Identify which cell holds the provided text, then report its [x, y] central coordinate. 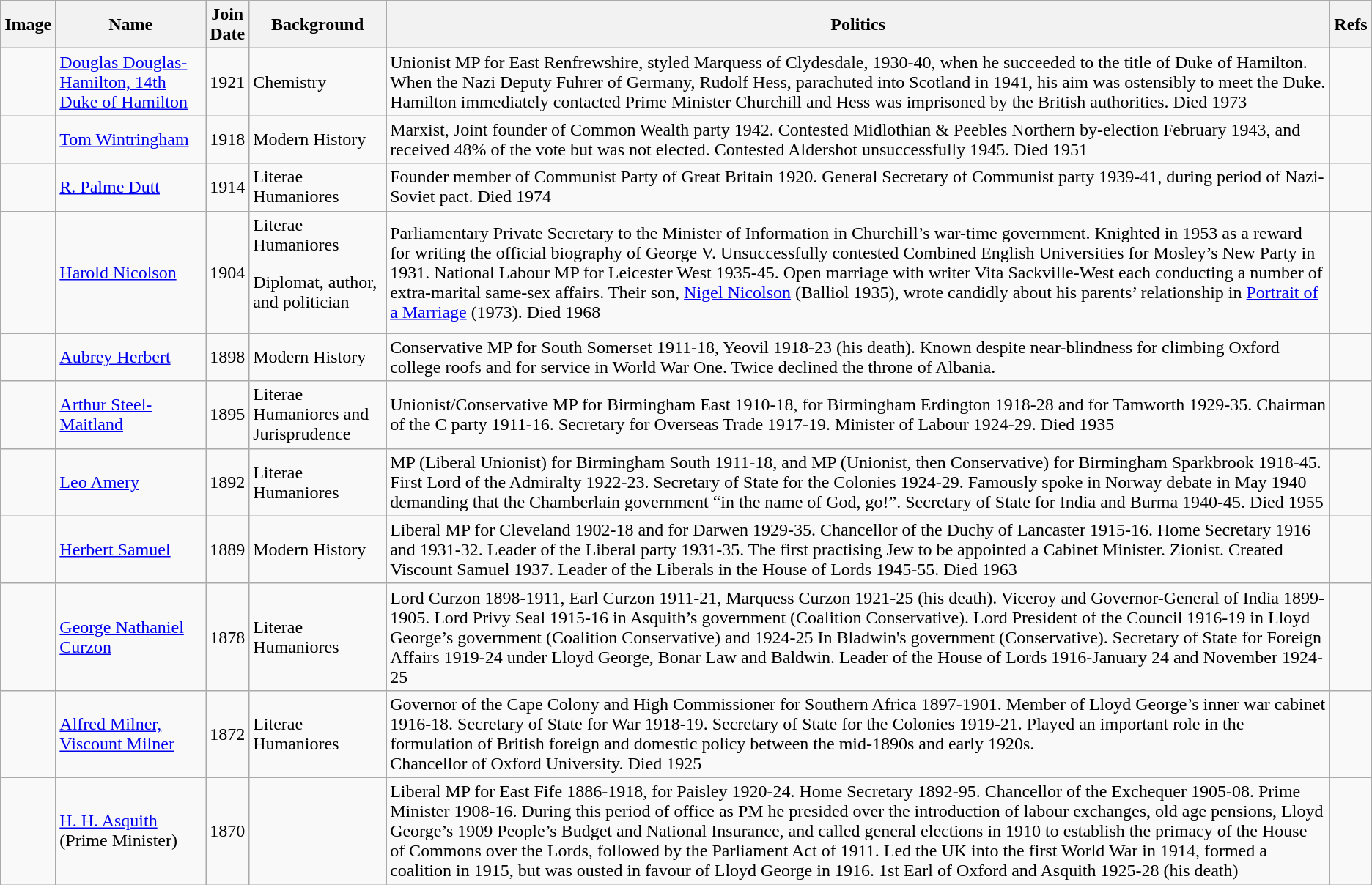
1895 [227, 415]
George Nathaniel Curzon [130, 637]
Image [28, 25]
Herbert Samuel [130, 549]
1872 [227, 734]
H. H. Asquith(Prime Minister) [130, 831]
Politics [858, 25]
1892 [227, 482]
Leo Amery [130, 482]
1914 [227, 188]
R. Palme Dutt [130, 188]
Background [318, 25]
Douglas Douglas-Hamilton, 14th Duke of Hamilton [130, 82]
Literae HumanioresDiplomat, author, and politician [318, 273]
Chemistry [318, 82]
Alfred Milner, Viscount Milner [130, 734]
Tom Wintringham [130, 139]
Founder member of Communist Party of Great Britain 1920. General Secretary of Communist party 1939-41, during period of Nazi-Soviet pact. Died 1974 [858, 188]
1889 [227, 549]
1898 [227, 358]
Arthur Steel-Maitland [130, 415]
Aubrey Herbert [130, 358]
Refs [1351, 25]
1921 [227, 82]
1904 [227, 273]
JoinDate [227, 25]
Literae Humaniores and Jurisprudence [318, 415]
1878 [227, 637]
Harold Nicolson [130, 273]
Name [130, 25]
1918 [227, 139]
1870 [227, 831]
